From the cell containing the given text, extract its center point as [x, y] coordinate. 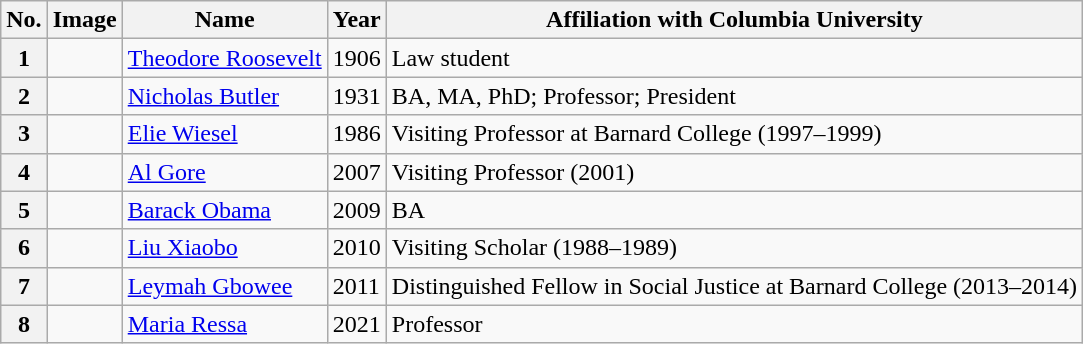
2010 [356, 248]
Liu Xiaobo [224, 248]
Professor [734, 324]
1931 [356, 96]
6 [24, 248]
3 [24, 134]
Elie Wiesel [224, 134]
1986 [356, 134]
4 [24, 172]
2007 [356, 172]
Distinguished Fellow in Social Justice at Barnard College (2013–2014) [734, 286]
Year [356, 20]
Visiting Professor at Barnard College (1997–1999) [734, 134]
2 [24, 96]
Affiliation with Columbia University [734, 20]
8 [24, 324]
Name [224, 20]
5 [24, 210]
Al Gore [224, 172]
BA [734, 210]
Nicholas Butler [224, 96]
2011 [356, 286]
BA, MA, PhD; Professor; President [734, 96]
Barack Obama [224, 210]
7 [24, 286]
2009 [356, 210]
Visiting Professor (2001) [734, 172]
Maria Ressa [224, 324]
2021 [356, 324]
Image [84, 20]
1 [24, 58]
No. [24, 20]
Visiting Scholar (1988–1989) [734, 248]
Theodore Roosevelt [224, 58]
Leymah Gbowee [224, 286]
1906 [356, 58]
Law student [734, 58]
